Capture the cell that displays the provided text and extract its [X, Y] central coordinate. 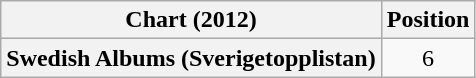
Swedish Albums (Sverigetopplistan) [191, 58]
Chart (2012) [191, 20]
Position [428, 20]
6 [428, 58]
